Identify which cell holds the provided text, then report its [X, Y] central coordinate. 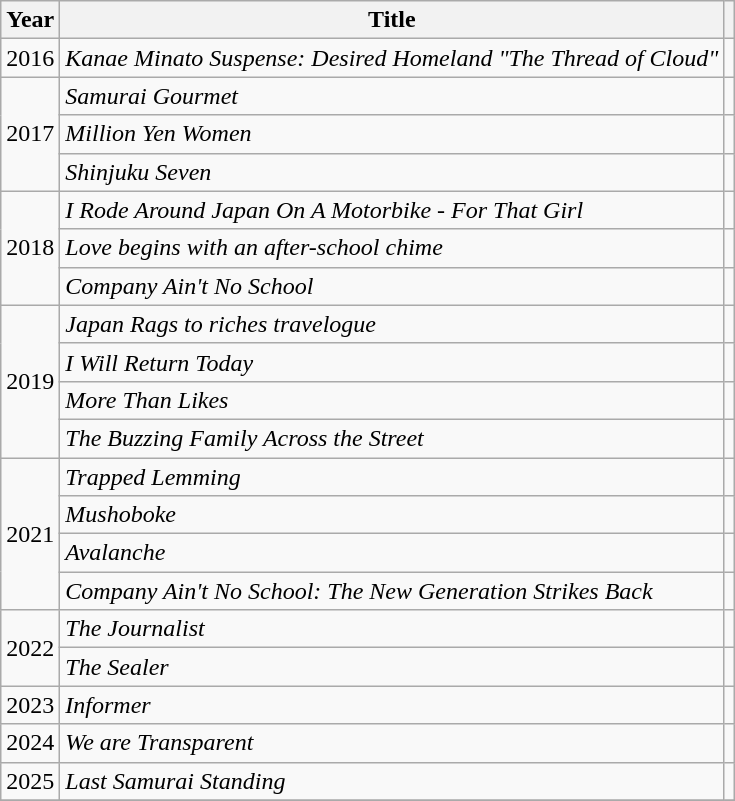
2023 [30, 705]
The Buzzing Family Across the Street [392, 438]
2022 [30, 648]
The Journalist [392, 629]
Last Samurai Standing [392, 781]
Kanae Minato Suspense: Desired Homeland "The Thread of Cloud" [392, 58]
2024 [30, 743]
Informer [392, 705]
I Rode Around Japan On A Motorbike - For That Girl [392, 210]
Avalanche [392, 553]
Million Yen Women [392, 134]
Company Ain't No School: The New Generation Strikes Back [392, 591]
2019 [30, 381]
Company Ain't No School [392, 286]
We are Transparent [392, 743]
Trapped Lemming [392, 477]
Mushoboke [392, 515]
2021 [30, 534]
Year [30, 20]
2025 [30, 781]
2017 [30, 134]
The Sealer [392, 667]
2018 [30, 248]
Love begins with an after-school chime [392, 248]
Samurai Gourmet [392, 96]
More Than Likes [392, 400]
2016 [30, 58]
I Will Return Today [392, 362]
Shinjuku Seven [392, 172]
Japan Rags to riches travelogue [392, 324]
Title [392, 20]
